Search for the cell housing the specified text and yield its [x, y] center coordinate. 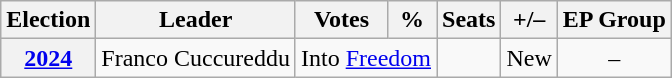
– [614, 58]
Election [48, 20]
Into Freedom [366, 58]
Seats [469, 20]
Votes [341, 20]
Franco Cuccureddu [196, 58]
2024 [48, 58]
+/– [529, 20]
% [412, 20]
New [529, 58]
Leader [196, 20]
EP Group [614, 20]
